Determine the [x, y] coordinate at the center of the cell enclosing the given text.  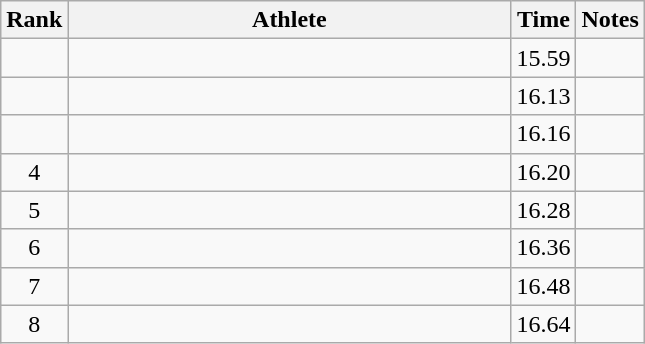
16.28 [544, 210]
16.20 [544, 172]
Time [544, 20]
8 [34, 324]
16.13 [544, 96]
16.36 [544, 248]
15.59 [544, 58]
16.16 [544, 134]
Rank [34, 20]
4 [34, 172]
7 [34, 286]
5 [34, 210]
16.64 [544, 324]
Notes [610, 20]
6 [34, 248]
16.48 [544, 286]
Athlete [290, 20]
